Detect which cell encompasses the target text, then output its [x, y] center coordinate. 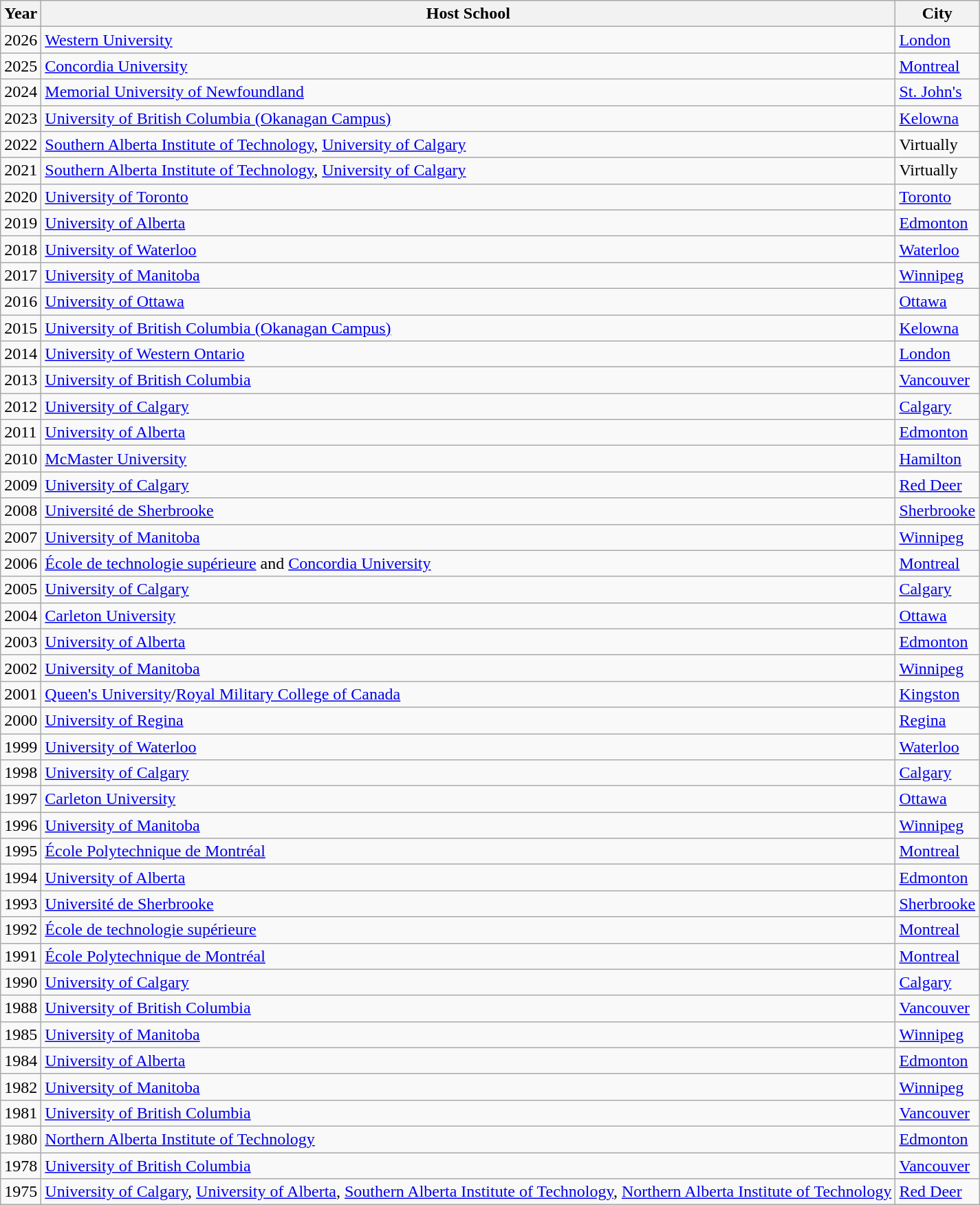
1994 [21, 878]
University of Regina [468, 720]
2015 [21, 328]
1999 [21, 746]
2007 [21, 537]
Northern Alberta Institute of Technology [468, 1139]
2019 [21, 223]
1997 [21, 799]
University of Toronto [468, 197]
1998 [21, 773]
2000 [21, 720]
École de technologie supérieure [468, 930]
1980 [21, 1139]
2009 [21, 485]
2022 [21, 144]
Year [21, 14]
2004 [21, 616]
2025 [21, 66]
2010 [21, 459]
Concordia University [468, 66]
Hamilton [937, 459]
2018 [21, 249]
1992 [21, 930]
1988 [21, 1008]
1981 [21, 1113]
2013 [21, 380]
2011 [21, 433]
2002 [21, 668]
2006 [21, 563]
2026 [21, 40]
2003 [21, 642]
2014 [21, 354]
University of Western Ontario [468, 354]
2020 [21, 197]
2005 [21, 589]
Queen's University/Royal Military College of Canada [468, 694]
2001 [21, 694]
University of Ottawa [468, 301]
City [937, 14]
1982 [21, 1087]
1996 [21, 825]
Western University [468, 40]
Regina [937, 720]
2012 [21, 406]
University of Calgary, University of Alberta, Southern Alberta Institute of Technology, Northern Alberta Institute of Technology [468, 1192]
2021 [21, 171]
1978 [21, 1166]
2024 [21, 92]
1991 [21, 956]
St. John's [937, 92]
2016 [21, 301]
2017 [21, 275]
Kingston [937, 694]
1975 [21, 1192]
2023 [21, 118]
1985 [21, 1034]
1984 [21, 1061]
Host School [468, 14]
Memorial University of Newfoundland [468, 92]
1993 [21, 904]
1990 [21, 982]
Toronto [937, 197]
École de technologie supérieure and Concordia University [468, 563]
McMaster University [468, 459]
2008 [21, 511]
1995 [21, 851]
